Scan for the cell matching the given text and deliver its (X, Y) coordinate at center. 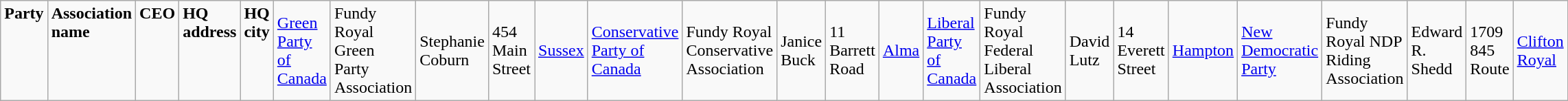
CEO (158, 51)
454 Main Street (511, 51)
Hampton (1203, 51)
Party (24, 51)
Liberal Party of Canada (952, 51)
David Lutz (1089, 51)
Edward R. Shedd (1437, 51)
Association name (91, 51)
Alma (901, 51)
1709 845 Route (1490, 51)
11 Barrett Road (853, 51)
HQ city (257, 51)
Fundy Royal Conservative Association (730, 51)
Fundy Royal Green Party Association (373, 51)
Fundy Royal NDP Riding Association (1365, 51)
HQ address (210, 51)
Fundy Royal Federal Liberal Association (1023, 51)
14 Everett Street (1141, 51)
Conservative Party of Canada (635, 51)
Clifton Royal (1541, 51)
Sussex (561, 51)
Janice Buck (802, 51)
Green Party of Canada (302, 51)
Stephanie Coburn (452, 51)
New Democratic Party (1280, 51)
